Provide the [x, y] coordinate of the cell's center where the given text is located.  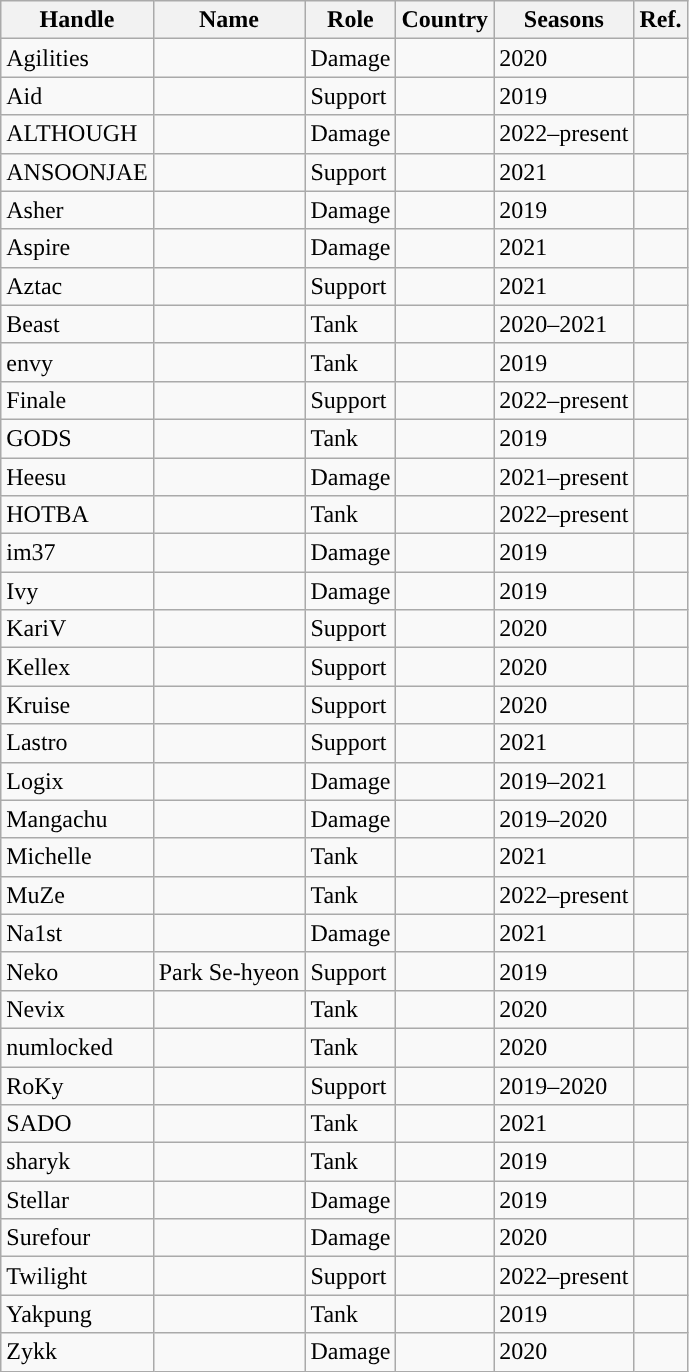
Surefour [77, 1238]
Name [229, 20]
Ivy [77, 591]
Park Se-hyeon [229, 971]
Beast [77, 324]
ANSOONJAE [77, 172]
numlocked [77, 1047]
2019–2021 [564, 781]
HOTBA [77, 515]
Twilight [77, 1276]
2021–present [564, 477]
Nevix [77, 1009]
MuZe [77, 895]
Stellar [77, 1200]
sharyk [77, 1162]
Yakpung [77, 1314]
ALTHOUGH [77, 134]
Aspire [77, 248]
2020–2021 [564, 324]
Seasons [564, 20]
Logix [77, 781]
GODS [77, 438]
Finale [77, 400]
Mangachu [77, 819]
Heesu [77, 477]
Agilities [77, 58]
KariV [77, 629]
im37 [77, 553]
envy [77, 362]
Role [350, 20]
Michelle [77, 857]
Kruise [77, 705]
Aztac [77, 286]
Kellex [77, 667]
Ref. [660, 20]
Handle [77, 20]
SADO [77, 1124]
Neko [77, 971]
Lastro [77, 743]
Country [445, 20]
Zykk [77, 1352]
Na1st [77, 933]
Aid [77, 96]
Asher [77, 210]
RoKy [77, 1085]
